For the text-containing cell, return its midpoint in (x, y) coordinate format. 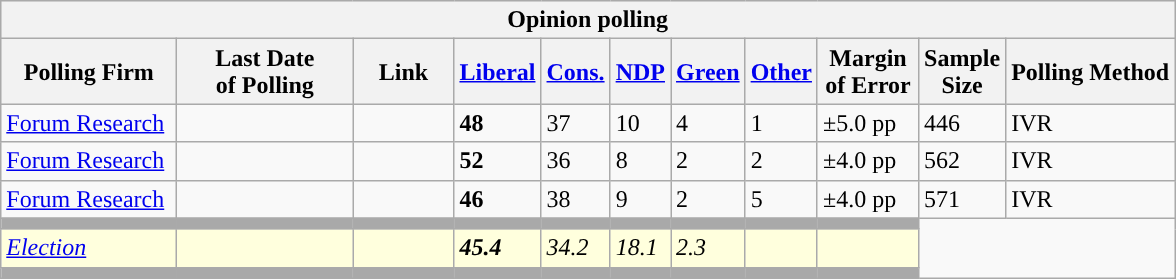
Opinion polling (588, 20)
34.2 (576, 248)
Last Dateof Polling (265, 72)
SampleSize (962, 72)
46 (498, 199)
562 (962, 161)
NDP (640, 72)
Green (708, 72)
446 (962, 123)
1 (781, 123)
±5.0 pp (868, 123)
10 (640, 123)
Link (404, 72)
45.4 (498, 248)
5 (781, 199)
Polling Firm (89, 72)
Other (781, 72)
4 (708, 123)
37 (576, 123)
9 (640, 199)
36 (576, 161)
Cons. (576, 72)
8 (640, 161)
Marginof Error (868, 72)
48 (498, 123)
571 (962, 199)
18.1 (640, 248)
Polling Method (1090, 72)
38 (576, 199)
Election (89, 248)
52 (498, 161)
Liberal (498, 72)
2.3 (708, 248)
